Return the [x, y] coordinate for the center point of the cell that contains the specified text.  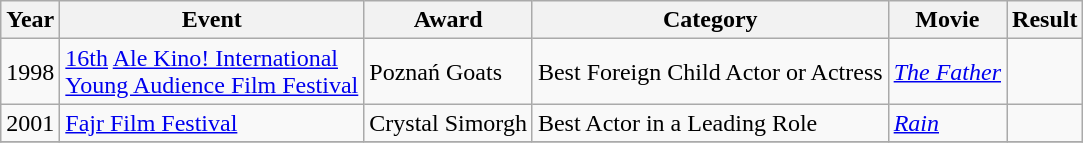
Event [212, 20]
Best Actor in a Leading Role [710, 123]
Year [30, 20]
Category [710, 20]
Movie [947, 20]
16th Ale Kino! InternationalYoung Audience Film Festival [212, 72]
2001 [30, 123]
Best Foreign Child Actor or Actress [710, 72]
Crystal Simorgh [448, 123]
Fajr Film Festival [212, 123]
Poznań Goats [448, 72]
Award [448, 20]
1998 [30, 72]
The Father [947, 72]
Result [1045, 20]
Rain [947, 123]
